For the text-containing cell, return its midpoint in (x, y) coordinate format. 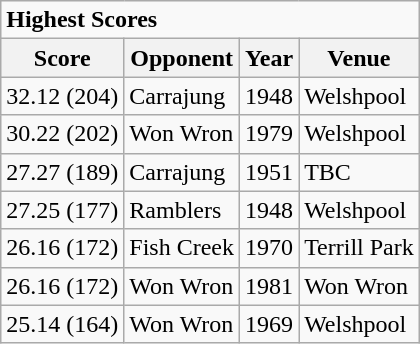
1970 (270, 248)
27.25 (177) (62, 210)
Score (62, 58)
Highest Scores (210, 20)
Ramblers (182, 210)
1979 (270, 134)
1981 (270, 286)
Fish Creek (182, 248)
1951 (270, 172)
Venue (360, 58)
32.12 (204) (62, 96)
Terrill Park (360, 248)
25.14 (164) (62, 324)
TBC (360, 172)
Opponent (182, 58)
27.27 (189) (62, 172)
1969 (270, 324)
Year (270, 58)
30.22 (202) (62, 134)
